Search for the cell housing the specified text and yield its [x, y] center coordinate. 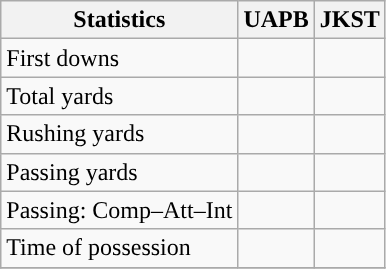
JKST [350, 20]
Total yards [120, 96]
Statistics [120, 20]
Time of possession [120, 248]
Passing: Comp–Att–Int [120, 210]
UAPB [276, 20]
Rushing yards [120, 134]
Passing yards [120, 172]
First downs [120, 58]
